Locate the cell with the specified text and output its (X, Y) center coordinate. 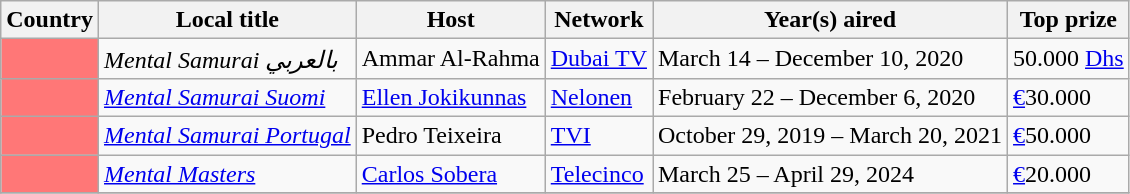
Host (450, 20)
Local title (227, 20)
Mental Samurai بالعربي (227, 59)
Mental Samurai Portugal (227, 135)
TVI (598, 135)
Mental Samurai Suomi (227, 97)
Carlos Sobera (450, 173)
Country (50, 20)
Network (598, 20)
Top prize (1069, 20)
Nelonen (598, 97)
October 29, 2019 – March 20, 2021 (830, 135)
Year(s) aired (830, 20)
50.000 Dhs (1069, 59)
February 22 – December 6, 2020 (830, 97)
Dubai TV (598, 59)
Pedro Teixeira (450, 135)
March 25 – April 29, 2024 (830, 173)
€20.000 (1069, 173)
Ammar Al-Rahma (450, 59)
Ellen Jokikunnas (450, 97)
€30.000 (1069, 97)
Telecinco (598, 173)
March 14 – December 10, 2020 (830, 59)
€50.000 (1069, 135)
Mental Masters (227, 173)
